From the cell containing the given text, extract its center point as [x, y] coordinate. 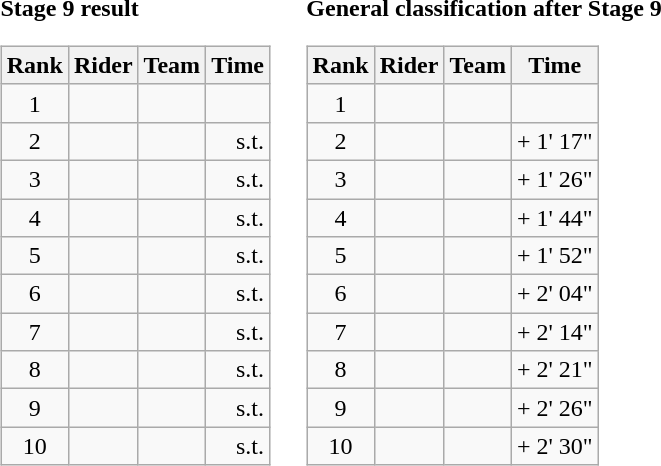
+ 1' 26" [554, 179]
+ 2' 04" [554, 294]
+ 1' 17" [554, 141]
+ 2' 21" [554, 370]
+ 2' 30" [554, 446]
+ 1' 52" [554, 256]
+ 1' 44" [554, 217]
+ 2' 26" [554, 408]
+ 2' 14" [554, 332]
